Return [X, Y] of the center of cell containing provided text 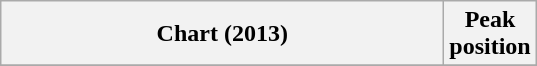
Peakposition [490, 34]
Chart (2013) [222, 34]
